Determine the [X, Y] coordinate at the center of the cell enclosing the given text.  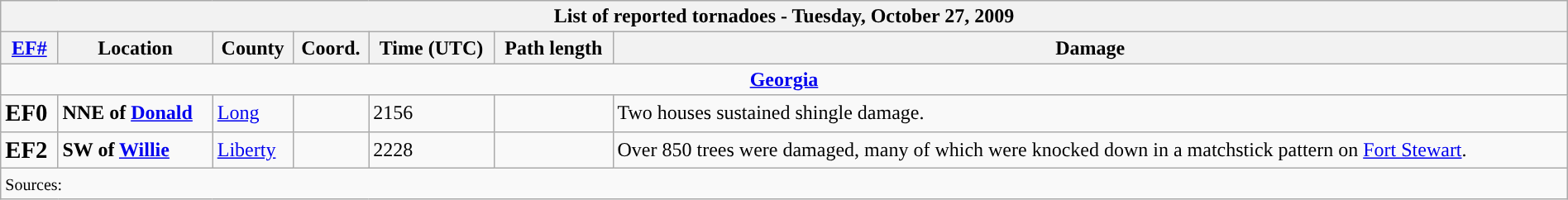
Two houses sustained shingle damage. [1090, 113]
Coord. [331, 48]
Path length [554, 48]
2228 [432, 150]
Location [136, 48]
List of reported tornadoes - Tuesday, October 27, 2009 [784, 17]
Damage [1090, 48]
2156 [432, 113]
EF# [30, 48]
Time (UTC) [432, 48]
Georgia [784, 79]
Liberty [253, 150]
County [253, 48]
Long [253, 113]
Sources: [784, 183]
EF2 [30, 150]
SW of Willie [136, 150]
Over 850 trees were damaged, many of which were knocked down in a matchstick pattern on Fort Stewart. [1090, 150]
EF0 [30, 113]
NNE of Donald [136, 113]
